Provide the [x, y] coordinate of the cell's center where the given text is located.  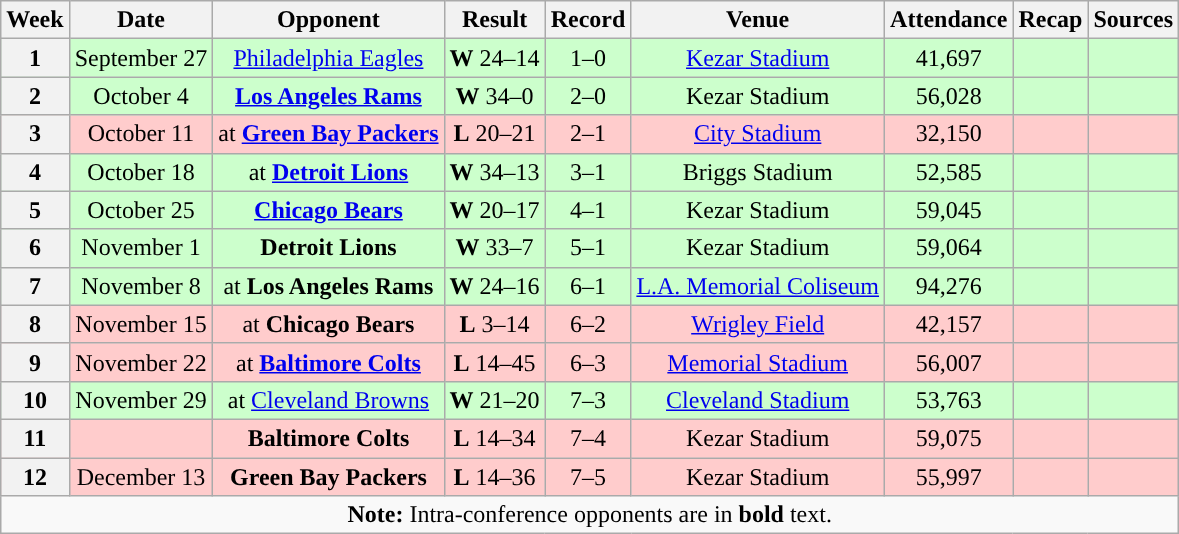
4–1 [588, 210]
November 8 [141, 286]
12 [35, 477]
59,064 [949, 248]
Detroit Lions [328, 248]
November 15 [141, 324]
L 14–34 [494, 438]
October 11 [141, 134]
59,075 [949, 438]
W 21–20 [494, 400]
6–1 [588, 286]
L 14–45 [494, 362]
L 20–21 [494, 134]
59,045 [949, 210]
at Cleveland Browns [328, 400]
56,007 [949, 362]
September 27 [141, 58]
L 3–14 [494, 324]
Note: Intra-conference opponents are in bold text. [590, 515]
October 25 [141, 210]
3–1 [588, 172]
2–0 [588, 96]
W 33–7 [494, 248]
1–0 [588, 58]
L 14–36 [494, 477]
10 [35, 400]
94,276 [949, 286]
W 24–14 [494, 58]
4 [35, 172]
5 [35, 210]
October 18 [141, 172]
Recap [1050, 20]
at Green Bay Packers [328, 134]
Sources [1134, 20]
December 13 [141, 477]
2 [35, 96]
City Stadium [758, 134]
Briggs Stadium [758, 172]
Chicago Bears [328, 210]
Result [494, 20]
1 [35, 58]
Attendance [949, 20]
6–2 [588, 324]
7–3 [588, 400]
9 [35, 362]
53,763 [949, 400]
Green Bay Packers [328, 477]
Wrigley Field [758, 324]
52,585 [949, 172]
W 34–13 [494, 172]
42,157 [949, 324]
at Los Angeles Rams [328, 286]
at Baltimore Colts [328, 362]
Record [588, 20]
W 24–16 [494, 286]
Memorial Stadium [758, 362]
Week [35, 20]
55,997 [949, 477]
56,028 [949, 96]
Venue [758, 20]
5–1 [588, 248]
November 22 [141, 362]
at Detroit Lions [328, 172]
at Chicago Bears [328, 324]
32,150 [949, 134]
October 4 [141, 96]
Philadelphia Eagles [328, 58]
41,697 [949, 58]
W 34–0 [494, 96]
7–5 [588, 477]
November 29 [141, 400]
11 [35, 438]
Cleveland Stadium [758, 400]
L.A. Memorial Coliseum [758, 286]
Baltimore Colts [328, 438]
Los Angeles Rams [328, 96]
7 [35, 286]
6–3 [588, 362]
6 [35, 248]
Date [141, 20]
3 [35, 134]
7–4 [588, 438]
November 1 [141, 248]
8 [35, 324]
2–1 [588, 134]
W 20–17 [494, 210]
Opponent [328, 20]
